Scan for the cell matching the given text and deliver its (X, Y) coordinate at center. 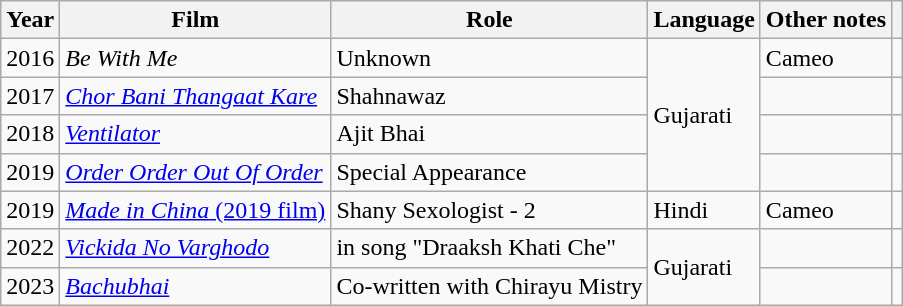
2017 (30, 96)
Hindi (704, 210)
Be With Me (196, 58)
Made in China (2019 film) (196, 210)
Unknown (490, 58)
Bachubhai (196, 286)
in song "Draaksh Khati Che" (490, 248)
Shany Sexologist - 2 (490, 210)
Ventilator (196, 134)
Film (196, 20)
Co-written with Chirayu Mistry (490, 286)
2018 (30, 134)
Chor Bani Thangaat Kare (196, 96)
Other notes (826, 20)
Order Order Out Of Order (196, 172)
Year (30, 20)
2022 (30, 248)
Role (490, 20)
Ajit Bhai (490, 134)
Vickida No Varghodo (196, 248)
Language (704, 20)
Special Appearance (490, 172)
2023 (30, 286)
Shahnawaz (490, 96)
2016 (30, 58)
